Determine the [X, Y] coordinate at the center of the cell enclosing the given text.  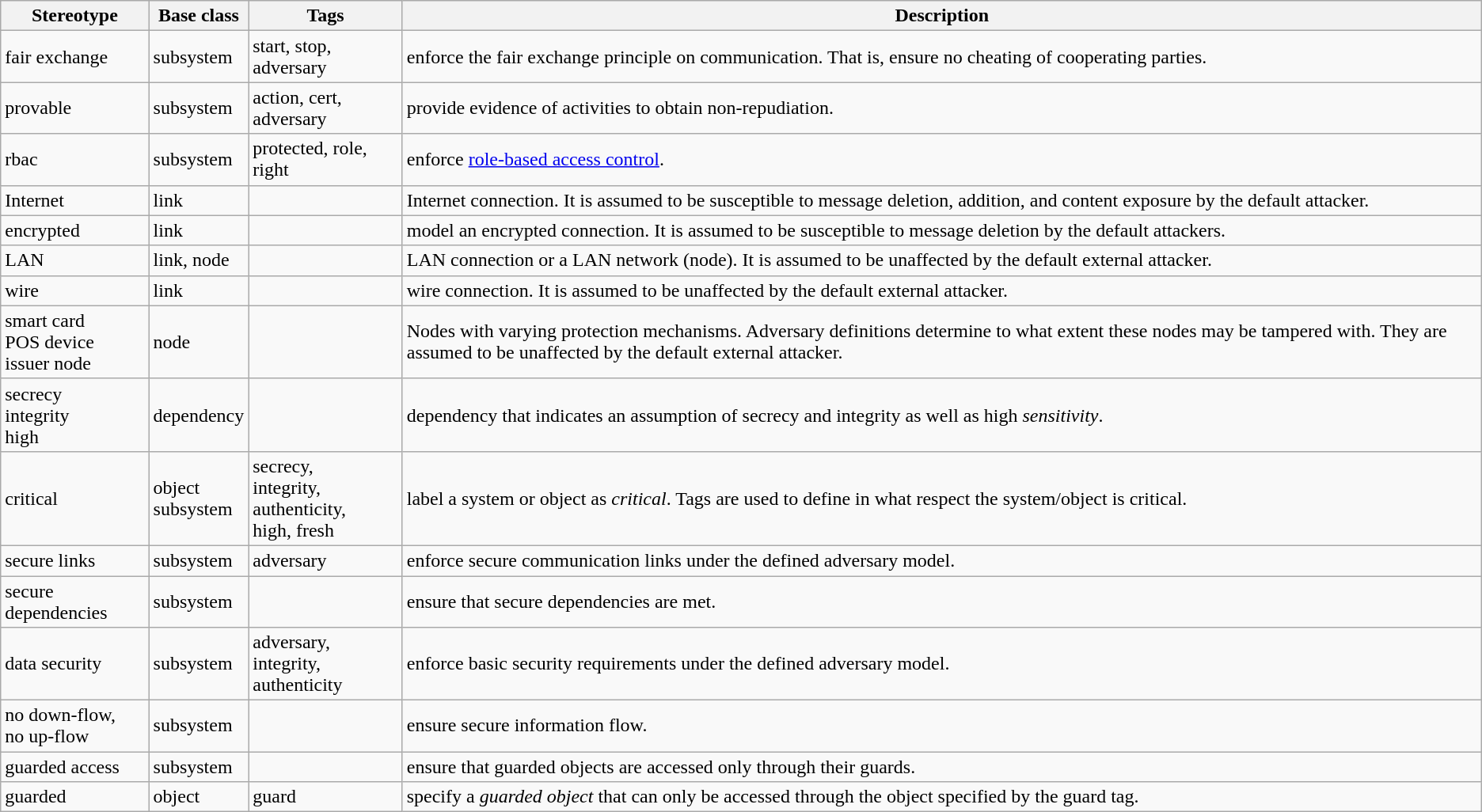
enforce role-based access control. [942, 160]
LAN [74, 260]
adversary,integrity,authenticity [325, 664]
enforce the fair exchange principle on communication. That is, ensure no cheating of cooperating parties. [942, 57]
secure dependencies [74, 601]
secure links [74, 560]
Description [942, 16]
Internet [74, 200]
action, cert, adversary [325, 108]
link, node [199, 260]
secrecy,integrity,authenticity,high, fresh [325, 499]
object [199, 797]
ensure that secure dependencies are met. [942, 601]
wire [74, 290]
guarded [74, 797]
model an encrypted connection. It is assumed to be susceptible to message deletion by the default attackers. [942, 230]
Stereotype [74, 16]
no down-flow,no up-flow [74, 727]
provable [74, 108]
adversary [325, 560]
label a system or object as critical. Tags are used to define in what respect the system/object is critical. [942, 499]
enforce secure communication links under the defined adversary model. [942, 560]
Base class [199, 16]
protected, role, right [325, 160]
specify a guarded object that can only be accessed through the object specified by the guard tag. [942, 797]
ensure that guarded objects are accessed only through their guards. [942, 767]
LAN connection or a LAN network (node). It is assumed to be unaffected by the default external attacker. [942, 260]
secrecyintegrityhigh [74, 415]
smart card POS device issuer node [74, 342]
fair exchange [74, 57]
encrypted [74, 230]
data security [74, 664]
wire connection. It is assumed to be unaffected by the default external attacker. [942, 290]
dependency that indicates an assumption of secrecy and integrity as well as high sensitivity. [942, 415]
enforce basic security requirements under the defined adversary model. [942, 664]
node [199, 342]
Internet connection. It is assumed to be susceptible to message deletion, addition, and content exposure by the default attacker. [942, 200]
critical [74, 499]
guard [325, 797]
provide evidence of activities to obtain non-repudiation. [942, 108]
guarded access [74, 767]
Tags [325, 16]
rbac [74, 160]
objectsubsystem [199, 499]
ensure secure information flow. [942, 727]
dependency [199, 415]
start, stop, adversary [325, 57]
